Detect which cell encompasses the target text, then output its [X, Y] center coordinate. 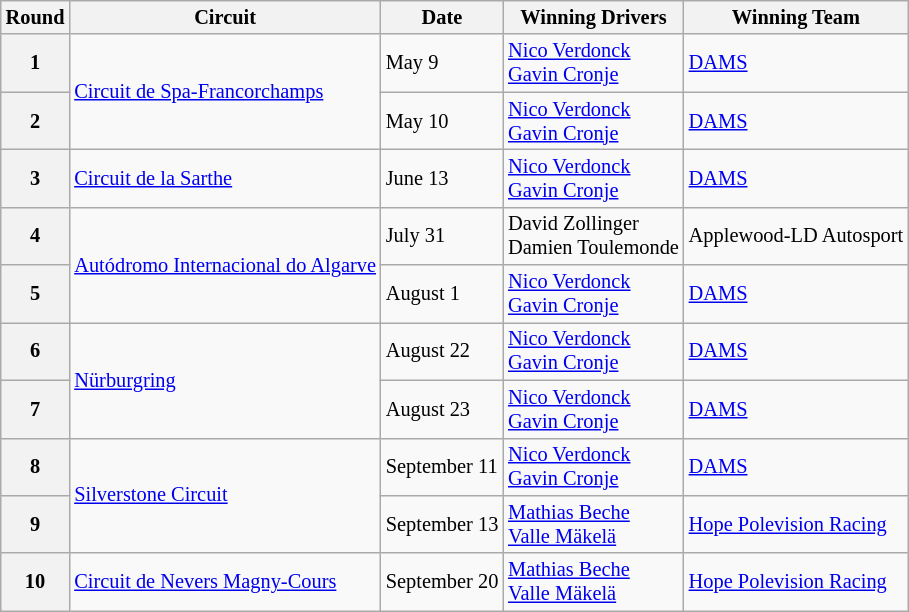
1 [36, 63]
May 10 [442, 121]
5 [36, 294]
July 31 [442, 236]
Round [36, 17]
8 [36, 467]
August 1 [442, 294]
7 [36, 409]
Applewood-LD Autosport [796, 236]
Circuit de Spa-Francorchamps [224, 92]
September 11 [442, 467]
3 [36, 178]
10 [36, 582]
Winning Drivers [594, 17]
August 23 [442, 409]
Autódromo Internacional do Algarve [224, 264]
September 20 [442, 582]
Circuit de Nevers Magny-Cours [224, 582]
Date [442, 17]
Circuit de la Sarthe [224, 178]
May 9 [442, 63]
9 [36, 524]
Circuit [224, 17]
Silverstone Circuit [224, 496]
David Zollinger Damien Toulemonde [594, 236]
June 13 [442, 178]
6 [36, 351]
September 13 [442, 524]
Winning Team [796, 17]
August 22 [442, 351]
Nürburgring [224, 380]
2 [36, 121]
4 [36, 236]
